Search for the cell housing the specified text and yield its [X, Y] center coordinate. 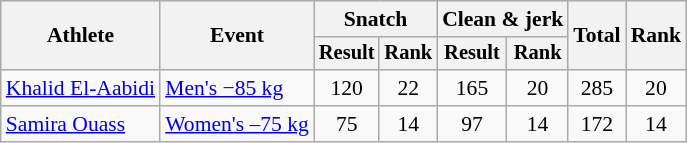
285 [596, 88]
22 [408, 88]
Samira Ouass [80, 124]
Event [237, 36]
Snatch [376, 19]
Khalid El-Aabidi [80, 88]
Total [596, 36]
Women's –75 kg [237, 124]
Men's −85 kg [237, 88]
120 [347, 88]
165 [472, 88]
172 [596, 124]
Clean & jerk [502, 19]
Athlete [80, 36]
97 [472, 124]
75 [347, 124]
